For the text-containing cell, return its midpoint in [x, y] coordinate format. 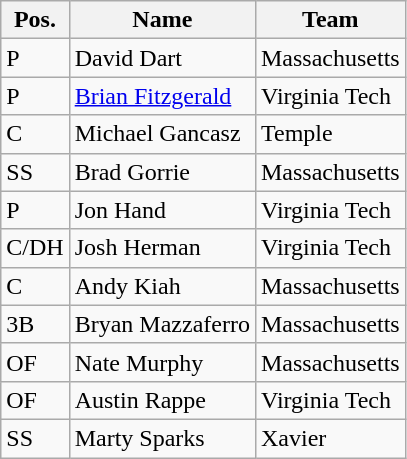
Name [162, 20]
Team [330, 20]
Brian Fitzgerald [162, 96]
Xavier [330, 438]
Marty Sparks [162, 438]
Bryan Mazzaferro [162, 324]
Austin Rappe [162, 400]
Nate Murphy [162, 362]
C/DH [35, 248]
Brad Gorrie [162, 172]
David Dart [162, 58]
Temple [330, 134]
Michael Gancasz [162, 134]
Pos. [35, 20]
Andy Kiah [162, 286]
3B [35, 324]
Josh Herman [162, 248]
Jon Hand [162, 210]
